Scan for the cell matching the given text and deliver its (x, y) coordinate at center. 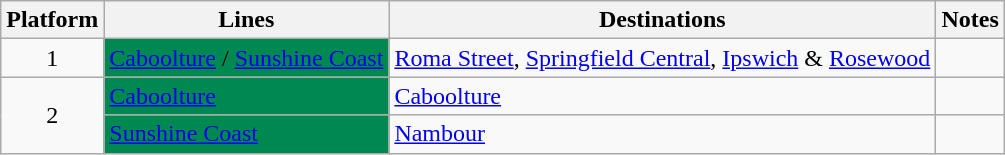
Nambour (662, 134)
Notes (970, 20)
Destinations (662, 20)
Caboolture / Sunshine Coast (246, 58)
Platform (52, 20)
Sunshine Coast (246, 134)
1 (52, 58)
2 (52, 115)
Roma Street, Springfield Central, Ipswich & Rosewood (662, 58)
Lines (246, 20)
